Capture the cell that displays the provided text and extract its [x, y] central coordinate. 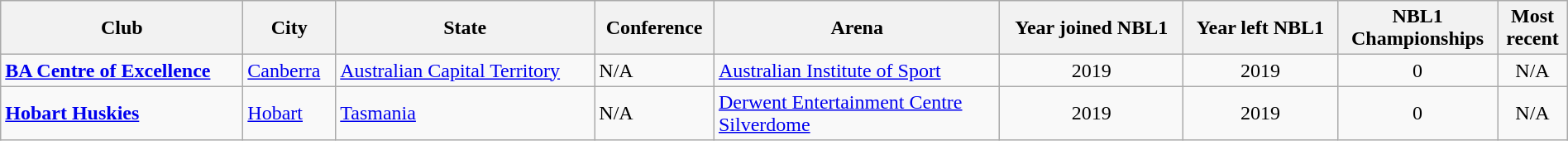
Australian Institute of Sport [857, 70]
Arena [857, 28]
Australian Capital Territory [465, 70]
Hobart Huskies [122, 113]
Derwent Entertainment CentreSilverdome [857, 113]
Hobart [289, 113]
Mostrecent [1532, 28]
City [289, 28]
Year left NBL1 [1260, 28]
BA Centre of Excellence [122, 70]
Canberra [289, 70]
Club [122, 28]
Conference [655, 28]
Year joined NBL1 [1092, 28]
State [465, 28]
NBL1Championships [1417, 28]
Tasmania [465, 113]
